Locate the cell with the specified text and output its [X, Y] center coordinate. 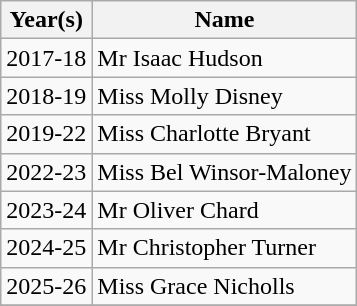
Miss Molly Disney [224, 96]
Miss Grace Nicholls [224, 286]
Name [224, 20]
Mr Isaac Hudson [224, 58]
Mr Christopher Turner [224, 248]
2019-22 [46, 134]
Mr Oliver Chard [224, 210]
Miss Charlotte Bryant [224, 134]
2018-19 [46, 96]
Miss Bel Winsor-Maloney [224, 172]
Year(s) [46, 20]
2022-23 [46, 172]
2023-24 [46, 210]
2025-26 [46, 286]
2024-25 [46, 248]
2017-18 [46, 58]
